Capture the cell that displays the provided text and extract its [X, Y] central coordinate. 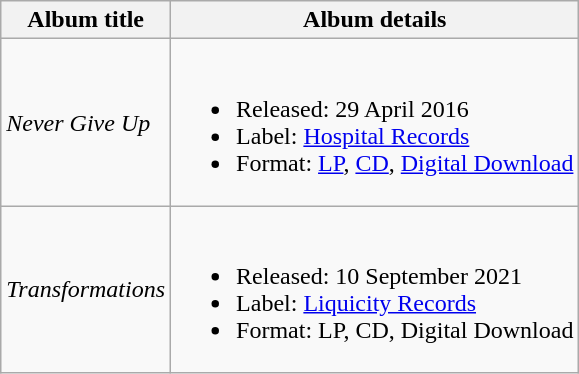
Released: 29 April 2016Label: Hospital RecordsFormat: LP, CD, Digital Download [375, 122]
Never Give Up [86, 122]
Released: 10 September 2021Label: Liquicity RecordsFormat: LP, CD, Digital Download [375, 290]
Album details [375, 20]
Album title [86, 20]
Transformations [86, 290]
